Scan for the cell matching the given text and deliver its [x, y] coordinate at center. 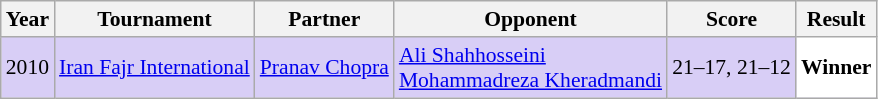
Iran Fajr International [154, 68]
Tournament [154, 19]
Score [732, 19]
Winner [836, 68]
Pranav Chopra [324, 68]
Opponent [530, 19]
Year [28, 19]
21–17, 21–12 [732, 68]
Partner [324, 19]
Result [836, 19]
Ali Shahhosseini Mohammadreza Kheradmandi [530, 68]
2010 [28, 68]
